Locate the cell with the specified text and output its (X, Y) center coordinate. 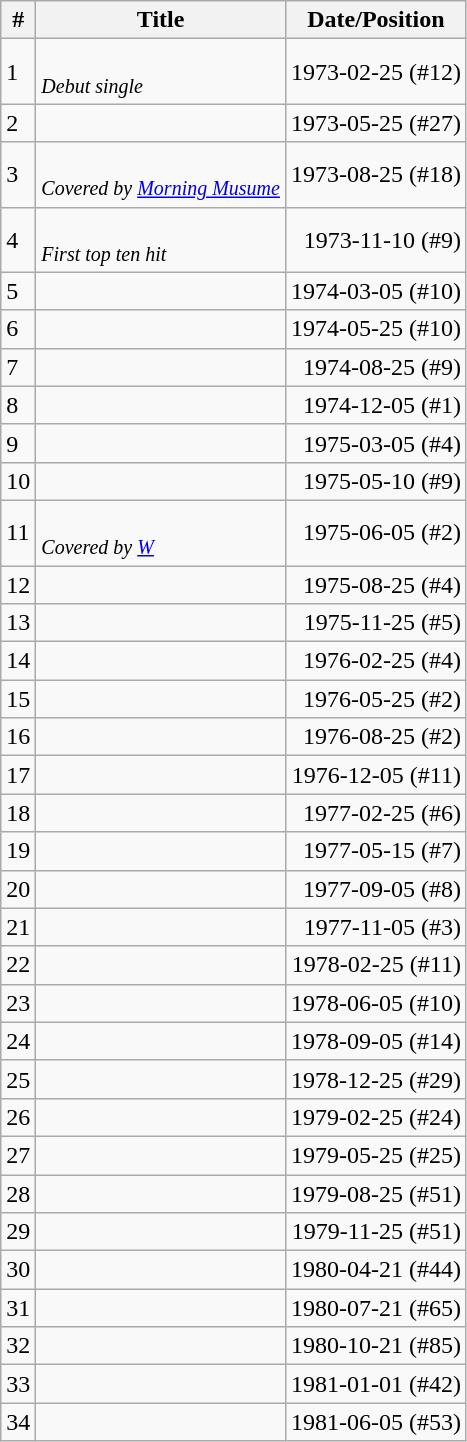
30 (18, 1270)
14 (18, 661)
1975-05-10 (#9) (376, 481)
24 (18, 1041)
1976-08-25 (#2) (376, 737)
1975-08-25 (#4) (376, 585)
27 (18, 1155)
1975-03-05 (#4) (376, 443)
21 (18, 927)
19 (18, 851)
Date/Position (376, 20)
1976-02-25 (#4) (376, 661)
1981-06-05 (#53) (376, 1422)
11 (18, 532)
7 (18, 367)
1980-10-21 (#85) (376, 1346)
1977-02-25 (#6) (376, 813)
22 (18, 965)
1979-11-25 (#51) (376, 1232)
1981-01-01 (#42) (376, 1384)
1975-11-25 (#5) (376, 623)
Covered by Morning Musume (161, 174)
9 (18, 443)
31 (18, 1308)
1976-12-05 (#11) (376, 775)
32 (18, 1346)
# (18, 20)
1980-07-21 (#65) (376, 1308)
20 (18, 889)
28 (18, 1193)
3 (18, 174)
1980-04-21 (#44) (376, 1270)
Debut single (161, 72)
8 (18, 405)
33 (18, 1384)
1973-05-25 (#27) (376, 123)
1979-05-25 (#25) (376, 1155)
5 (18, 291)
1974-05-25 (#10) (376, 329)
23 (18, 1003)
1977-11-05 (#3) (376, 927)
12 (18, 585)
First top ten hit (161, 240)
17 (18, 775)
26 (18, 1117)
1973-08-25 (#18) (376, 174)
1979-08-25 (#51) (376, 1193)
1978-09-05 (#14) (376, 1041)
1978-02-25 (#11) (376, 965)
6 (18, 329)
Covered by W (161, 532)
1977-09-05 (#8) (376, 889)
2 (18, 123)
1978-06-05 (#10) (376, 1003)
10 (18, 481)
25 (18, 1079)
1973-11-10 (#9) (376, 240)
1976-05-25 (#2) (376, 699)
18 (18, 813)
16 (18, 737)
13 (18, 623)
1 (18, 72)
1974-12-05 (#1) (376, 405)
34 (18, 1422)
1979-02-25 (#24) (376, 1117)
Title (161, 20)
4 (18, 240)
1975-06-05 (#2) (376, 532)
1973-02-25 (#12) (376, 72)
1977-05-15 (#7) (376, 851)
1974-08-25 (#9) (376, 367)
29 (18, 1232)
15 (18, 699)
1978-12-25 (#29) (376, 1079)
1974-03-05 (#10) (376, 291)
